From the cell containing the given text, extract its center point as (x, y) coordinate. 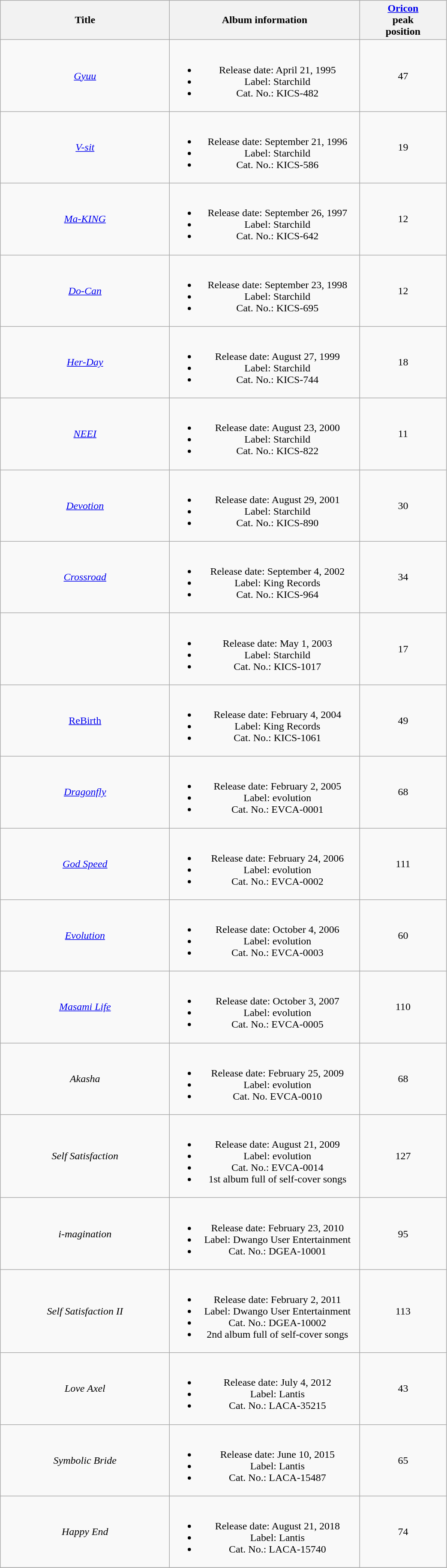
74 (403, 1532)
111 (403, 864)
Release date: April 21, 1995Label: StarchildCat. No.: KICS-482 (265, 75)
Release date: August 21, 2009Label: evolutionCat. No.: EVCA-00141st album full of self-cover songs (265, 1156)
Release date: August 23, 2000Label: StarchildCat. No.: KICS-822 (265, 434)
11 (403, 434)
43 (403, 1389)
Oriconpeakposition (403, 20)
Crossroad (85, 577)
Release date: February 2, 2011Label: Dwango User EntertainmentCat. No.: DGEA-100022nd album full of self-cover songs (265, 1311)
34 (403, 577)
ReBirth (85, 721)
Self Satisfaction (85, 1156)
Release date: October 4, 2006Label: evolutionCat. No.: EVCA-0003 (265, 936)
127 (403, 1156)
Release date: May 1, 2003Label: StarchildCat. No.: KICS-1017 (265, 648)
Akasha (85, 1079)
113 (403, 1311)
Masami Life (85, 1007)
110 (403, 1007)
i-magination (85, 1233)
Release date: February 24, 2006Label: evolutionCat. No.: EVCA-0002 (265, 864)
60 (403, 936)
Release date: September 23, 1998Label: StarchildCat. No.: KICS-695 (265, 291)
Release date: October 3, 2007Label: evolutionCat. No.: EVCA-0005 (265, 1007)
30 (403, 505)
Release date: July 4, 2012Label: LantisCat. No.: LACA-35215 (265, 1389)
Gyuu (85, 75)
Self Satisfaction II (85, 1311)
V-sit (85, 148)
Release date: September 4, 2002Label: King RecordsCat. No.: KICS-964 (265, 577)
Release date: September 26, 1997Label: StarchildCat. No.: KICS-642 (265, 219)
Do-Can (85, 291)
19 (403, 148)
Happy End (85, 1532)
65 (403, 1460)
Ma-KING (85, 219)
Evolution (85, 936)
Release date: February 23, 2010Label: Dwango User EntertainmentCat. No.: DGEA-10001 (265, 1233)
Release date: February 2, 2005Label: evolutionCat. No.: EVCA-0001 (265, 792)
Devotion (85, 505)
Release date: August 27, 1999Label: StarchildCat. No.: KICS-744 (265, 362)
Release date: August 29, 2001Label: StarchildCat. No.: KICS-890 (265, 505)
Dragonfly (85, 792)
47 (403, 75)
49 (403, 721)
17 (403, 648)
18 (403, 362)
Love Axel (85, 1389)
Release date: February 4, 2004Label: King RecordsCat. No.: KICS-1061 (265, 721)
95 (403, 1233)
God Speed (85, 864)
Release date: August 21, 2018Label: LantisCat. No.: LACA-15740 (265, 1532)
Symbolic Bride (85, 1460)
Release date: February 25, 2009Label: evolutionCat. No. EVCA-0010 (265, 1079)
Her-Day (85, 362)
NEEI (85, 434)
Title (85, 20)
Release date: June 10, 2015Label: LantisCat. No.: LACA-15487 (265, 1460)
Album information (265, 20)
Release date: September 21, 1996Label: StarchildCat. No.: KICS-586 (265, 148)
